For the text-containing cell, return its midpoint in (X, Y) coordinate format. 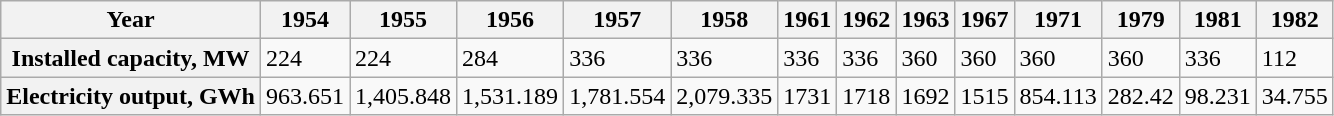
Year (131, 20)
1971 (1058, 20)
282.42 (1140, 96)
1731 (808, 96)
1955 (404, 20)
284 (510, 58)
1961 (808, 20)
1963 (926, 20)
1957 (618, 20)
854.113 (1058, 96)
1,405.848 (404, 96)
1954 (304, 20)
963.651 (304, 96)
1967 (984, 20)
1958 (724, 20)
1,781.554 (618, 96)
1956 (510, 20)
112 (1294, 58)
1981 (1218, 20)
1979 (1140, 20)
1,531.189 (510, 96)
98.231 (1218, 96)
1692 (926, 96)
2,079.335 (724, 96)
1962 (866, 20)
Installed capacity, MW (131, 58)
1982 (1294, 20)
Electricity output, GWh (131, 96)
34.755 (1294, 96)
1718 (866, 96)
1515 (984, 96)
